Find where the given text appears and provide that cell's center as (x, y) coordinate. 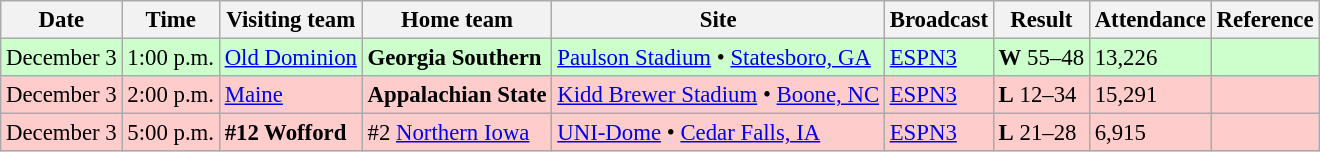
#12 Wofford (290, 133)
W 55–48 (1041, 58)
15,291 (1150, 95)
UNI-Dome • Cedar Falls, IA (718, 133)
Visiting team (290, 20)
Reference (1265, 20)
5:00 p.m. (170, 133)
Old Dominion (290, 58)
Paulson Stadium • Statesboro, GA (718, 58)
L 12–34 (1041, 95)
Georgia Southern (457, 58)
6,915 (1150, 133)
L 21–28 (1041, 133)
1:00 p.m. (170, 58)
13,226 (1150, 58)
Home team (457, 20)
Kidd Brewer Stadium • Boone, NC (718, 95)
Result (1041, 20)
Time (170, 20)
Appalachian State (457, 95)
2:00 p.m. (170, 95)
#2 Northern Iowa (457, 133)
Attendance (1150, 20)
Maine (290, 95)
Site (718, 20)
Date (62, 20)
Broadcast (938, 20)
